Scan for the cell matching the given text and deliver its (x, y) coordinate at center. 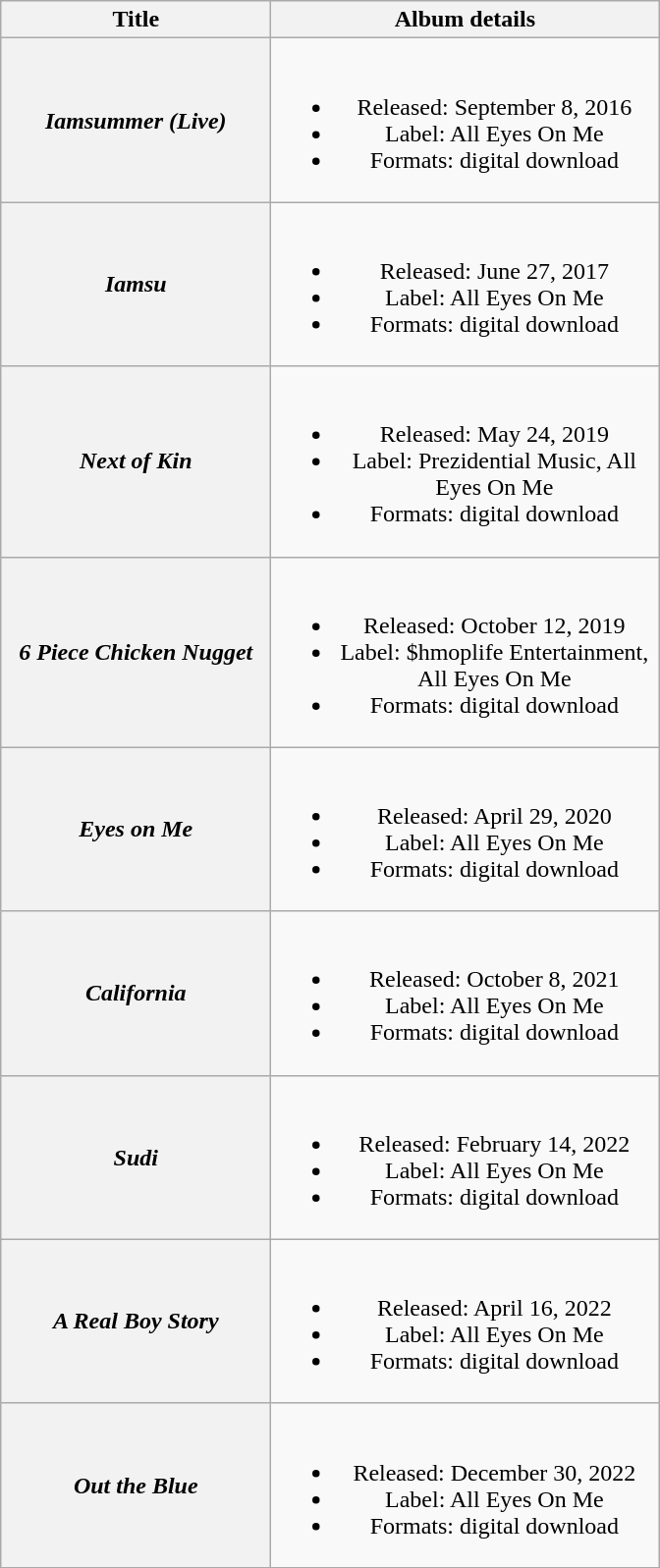
California (136, 994)
Next of Kin (136, 461)
Out the Blue (136, 1485)
Released: April 29, 2020Label: All Eyes On MeFormats: digital download (466, 829)
Released: September 8, 2016Label: All Eyes On MeFormats: digital download (466, 120)
Album details (466, 20)
Released: December 30, 2022Label: All Eyes On MeFormats: digital download (466, 1485)
Released: October 12, 2019Label: $hmoplife Entertainment, All Eyes On MeFormats: digital download (466, 652)
Eyes on Me (136, 829)
Title (136, 20)
Released: February 14, 2022Label: All Eyes On MeFormats: digital download (466, 1157)
Iamsu (136, 285)
Sudi (136, 1157)
A Real Boy Story (136, 1322)
Released: May 24, 2019Label: Prezidential Music, All Eyes On MeFormats: digital download (466, 461)
Released: October 8, 2021Label: All Eyes On MeFormats: digital download (466, 994)
Iamsummer (Live) (136, 120)
Released: June 27, 2017Label: All Eyes On MeFormats: digital download (466, 285)
Released: April 16, 2022Label: All Eyes On MeFormats: digital download (466, 1322)
6 Piece Chicken Nugget (136, 652)
